Capture the cell that displays the provided text and extract its [x, y] central coordinate. 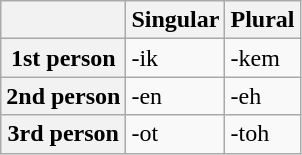
3rd person [64, 134]
-kem [262, 58]
Singular [176, 20]
1st person [64, 58]
-ot [176, 134]
-en [176, 96]
-toh [262, 134]
-ik [176, 58]
2nd person [64, 96]
-eh [262, 96]
Plural [262, 20]
